Return (x, y) of the center of cell containing provided text 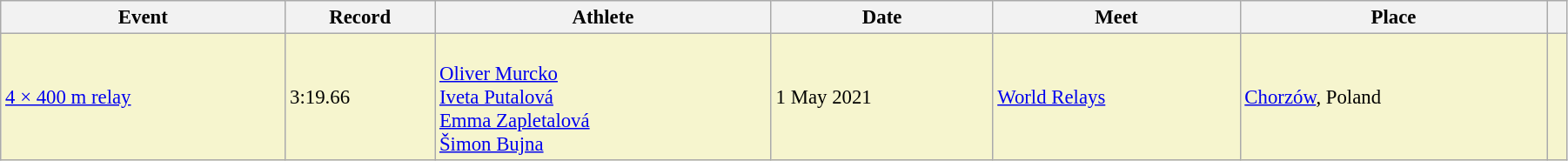
Date (882, 17)
Record (360, 17)
World Relays (1116, 97)
Chorzów, Poland (1394, 97)
Event (143, 17)
3:19.66 (360, 97)
Meet (1116, 17)
Oliver MurckoIveta PutalováEmma ZapletalováŠimon Bujna (604, 97)
4 × 400 m relay (143, 97)
Place (1394, 17)
Athlete (604, 17)
1 May 2021 (882, 97)
